Extract the (X, Y) coordinate from the center of the cell holding the provided text.  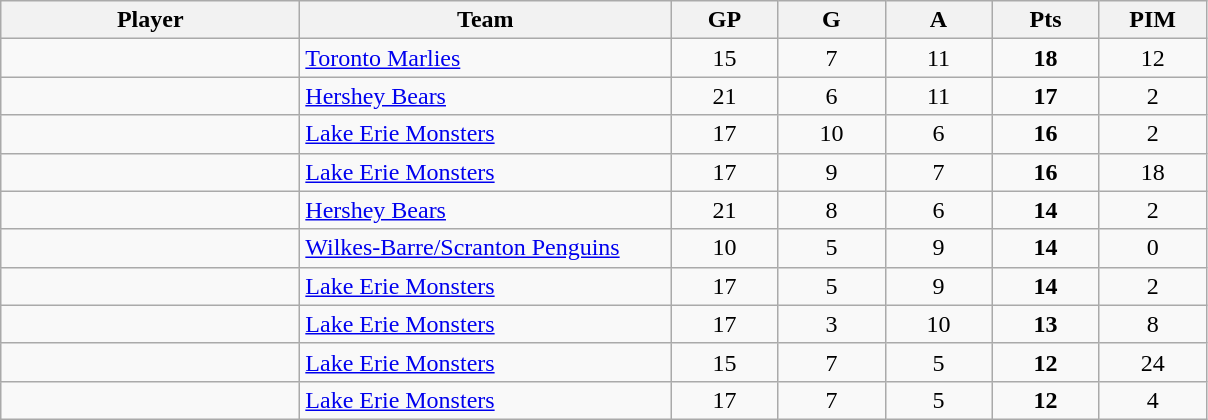
Wilkes-Barre/Scranton Penguins (486, 248)
3 (832, 324)
GP (724, 20)
Player (150, 20)
G (832, 20)
PIM (1152, 20)
4 (1152, 400)
Toronto Marlies (486, 58)
24 (1152, 362)
13 (1046, 324)
Team (486, 20)
0 (1152, 248)
A (938, 20)
Pts (1046, 20)
